For the text-containing cell, return its midpoint in (X, Y) coordinate format. 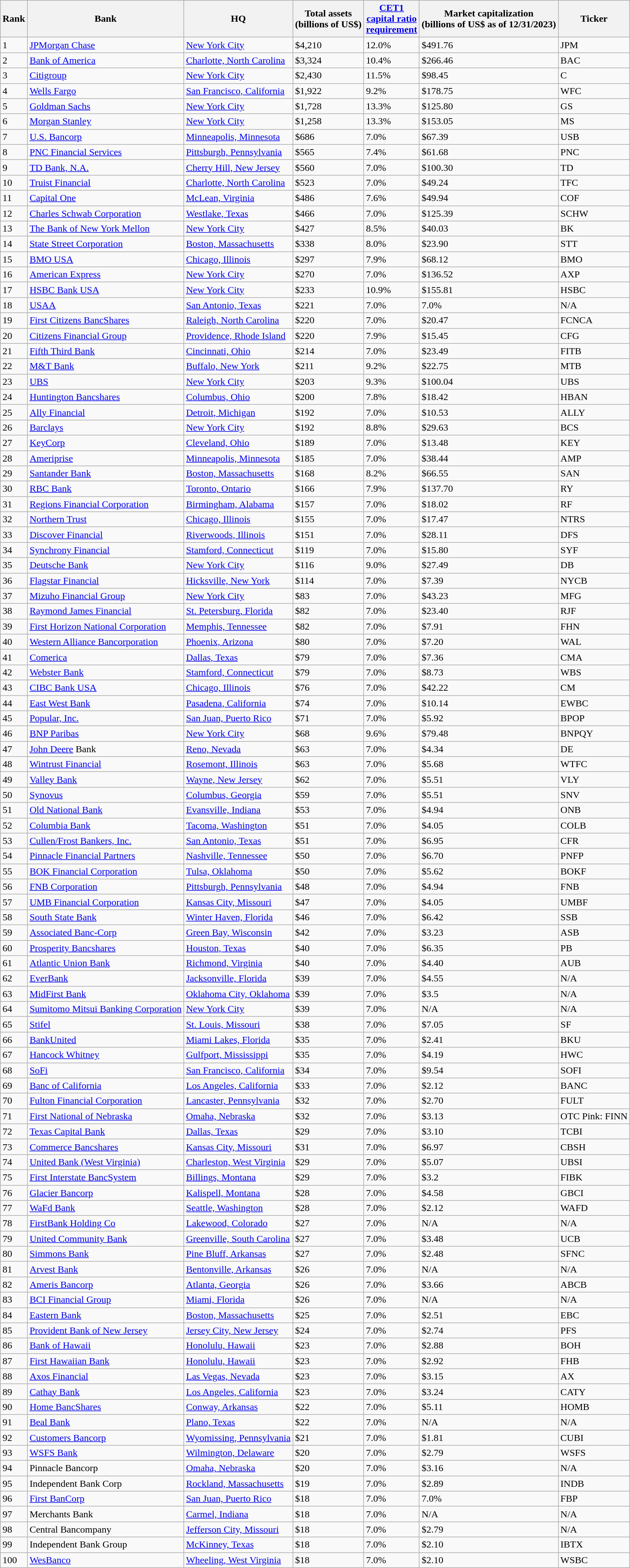
SFNC (594, 1254)
$1,922 (328, 91)
BANC (594, 1086)
$6.70 (488, 856)
35 (14, 565)
Ameriprise (105, 458)
7.6% (391, 198)
9.0% (391, 565)
$1,258 (328, 121)
UBSI (594, 1162)
91 (14, 1422)
$67.39 (488, 137)
2 (14, 60)
$221 (328, 305)
85 (14, 1330)
State Street Corporation (105, 244)
WTFC (594, 764)
15 (14, 259)
Prosperity Bancshares (105, 948)
$29.63 (488, 427)
Merchants Bank (105, 1514)
Las Vegas, Nevada (238, 1376)
72 (14, 1131)
BCS (594, 427)
7 (14, 137)
Truist Financial (105, 183)
MS (594, 121)
60 (14, 948)
NYCB (594, 581)
FBP (594, 1499)
30 (14, 489)
Capital One (105, 198)
$155.81 (488, 290)
$523 (328, 183)
$49.94 (488, 198)
11.5% (391, 76)
CUBI (594, 1437)
USB (594, 137)
$34 (328, 1070)
COLB (594, 825)
9.3% (391, 382)
51 (14, 810)
HBAN (594, 397)
$7.39 (488, 581)
EWBC (594, 703)
C (594, 76)
First National of Nebraska (105, 1116)
$49.24 (488, 183)
CATY (594, 1391)
TCBI (594, 1131)
96 (14, 1499)
WaFd Bank (105, 1208)
42 (14, 672)
$28.11 (488, 535)
ALLY (594, 412)
Kalispell, Montana (238, 1193)
BNPQY (594, 734)
Oklahoma City, Oklahoma (238, 994)
BAC (594, 60)
41 (14, 657)
BOH (594, 1346)
$4.58 (488, 1193)
$80 (328, 642)
Synchrony Financial (105, 550)
28 (14, 458)
CMA (594, 657)
Morgan Stanley (105, 121)
$19 (328, 1484)
7.8% (391, 397)
Barclays (105, 427)
21 (14, 351)
FNB (594, 887)
$24 (328, 1330)
Carmel, Indiana (238, 1514)
Pinnacle Financial Partners (105, 856)
BK (594, 229)
Evansville, Indiana (238, 810)
70 (14, 1101)
BMO (594, 259)
38 (14, 611)
HQ (238, 19)
84 (14, 1315)
Pinnacle Bancorp (105, 1468)
$3.5 (488, 994)
$59 (328, 795)
Deutsche Bank (105, 565)
FNB Corporation (105, 887)
66 (14, 1040)
$157 (328, 504)
$7.05 (488, 1024)
$10.14 (488, 703)
TD Bank, N.A. (105, 167)
36 (14, 581)
Associated Banc-Corp (105, 932)
Bank of America (105, 60)
$3,324 (328, 60)
74 (14, 1162)
Bank of Hawaii (105, 1346)
25 (14, 412)
Wyomissing, Pennsylvania (238, 1437)
DFS (594, 535)
68 (14, 1070)
$427 (328, 229)
FIBK (594, 1177)
$8.73 (488, 672)
Discover Financial (105, 535)
19 (14, 320)
93 (14, 1453)
52 (14, 825)
63 (14, 994)
$4.55 (488, 979)
75 (14, 1177)
GS (594, 106)
CET1capital ratiorequirement (391, 19)
Lakewood, Colorado (238, 1223)
Buffalo, New York (238, 366)
$27.49 (488, 565)
$98.45 (488, 76)
Jacksonville, Florida (238, 979)
PB (594, 948)
UMB Financial Corporation (105, 902)
$4.34 (488, 749)
10 (14, 183)
26 (14, 427)
McKinney, Texas (238, 1545)
23 (14, 382)
$7.91 (488, 626)
$4.40 (488, 963)
$125.80 (488, 106)
Conway, Arkansas (238, 1407)
95 (14, 1484)
$270 (328, 275)
$9.54 (488, 1070)
$5.11 (488, 1407)
RBC Bank (105, 489)
CFG (594, 336)
AX (594, 1376)
WAFD (594, 1208)
Cleveland, Ohio (238, 443)
Commerce Bancshares (105, 1147)
FHN (594, 626)
$565 (328, 152)
Northern Trust (105, 519)
Axos Financial (105, 1376)
$2.48 (488, 1254)
Charleston, West Virginia (238, 1162)
McLean, Virginia (238, 198)
Memphis, Tennessee (238, 626)
Wheeling, West Virginia (238, 1560)
$155 (328, 519)
KeyCorp (105, 443)
ABCB (594, 1285)
Ticker (594, 19)
HWC (594, 1055)
$116 (328, 565)
$42.22 (488, 688)
$5.62 (488, 871)
WSBC (594, 1560)
$38 (328, 1024)
$3.10 (488, 1131)
$33 (328, 1086)
ONB (594, 810)
SSB (594, 917)
Synovus (105, 795)
Valley Bank (105, 780)
$466 (328, 213)
First Hawaiian Bank (105, 1361)
$125.39 (488, 213)
St. Petersburg, Florida (238, 611)
$119 (328, 550)
CM (594, 688)
79 (14, 1239)
Sumitomo Mitsui Banking Corporation (105, 1009)
Goldman Sachs (105, 106)
SOFI (594, 1070)
$40.03 (488, 229)
Green Bay, Wisconsin (238, 932)
$2.89 (488, 1484)
20 (14, 336)
100 (14, 1560)
Tacoma, Washington (238, 825)
81 (14, 1269)
Jefferson City, Missouri (238, 1529)
58 (14, 917)
UCB (594, 1239)
$15.80 (488, 550)
Phoenix, Arizona (238, 642)
Arvest Bank (105, 1269)
South State Bank (105, 917)
$185 (328, 458)
RF (594, 504)
FITB (594, 351)
$43.23 (488, 596)
HOMB (594, 1407)
83 (14, 1300)
$491.76 (488, 45)
Cathay Bank (105, 1391)
31 (14, 504)
Independent Bank Group (105, 1545)
MFG (594, 596)
$17.47 (488, 519)
OTC Pink: FINN (594, 1116)
PNC (594, 152)
Old National Bank (105, 810)
Lancaster, Pennsylvania (238, 1101)
Comerica (105, 657)
Pine Bluff, Arkansas (238, 1254)
Eastern Bank (105, 1315)
$338 (328, 244)
JPM (594, 45)
$6.95 (488, 841)
TFC (594, 183)
WesBanco (105, 1560)
JPMorgan Chase (105, 45)
57 (14, 902)
AXP (594, 275)
13 (14, 229)
AMP (594, 458)
Rockland, Massachusetts (238, 1484)
4 (14, 91)
39 (14, 626)
ASB (594, 932)
BOK Financial Corporation (105, 871)
KEY (594, 443)
$136.52 (488, 275)
$168 (328, 474)
87 (14, 1361)
Popular, Inc. (105, 718)
Rank (14, 19)
50 (14, 795)
46 (14, 734)
St. Louis, Missouri (238, 1024)
Total assets(billions of US$) (328, 19)
WSFS Bank (105, 1453)
47 (14, 749)
Western Alliance Bancorporation (105, 642)
Richmond, Virginia (238, 963)
$15.45 (488, 336)
$4,210 (328, 45)
Pasadena, California (238, 703)
9 (14, 167)
BCI Financial Group (105, 1300)
17 (14, 290)
$18.02 (488, 504)
8.0% (391, 244)
The Bank of New York Mellon (105, 229)
SYF (594, 550)
Hancock Whitney (105, 1055)
Glacier Bancorp (105, 1193)
MidFirst Bank (105, 994)
United Bank (West Virginia) (105, 1162)
$71 (328, 718)
AUB (594, 963)
12.0% (391, 45)
89 (14, 1391)
6 (14, 121)
$2.88 (488, 1346)
80 (14, 1254)
$66.55 (488, 474)
Beal Bank (105, 1422)
54 (14, 856)
SNV (594, 795)
PNFP (594, 856)
48 (14, 764)
United Community Bank (105, 1239)
$2.51 (488, 1315)
EverBank (105, 979)
Columbus, Ohio (238, 397)
EBC (594, 1315)
9.6% (391, 734)
TD (594, 167)
CBSH (594, 1147)
$42 (328, 932)
$3.23 (488, 932)
$5.92 (488, 718)
BMO USA (105, 259)
$48 (328, 887)
First Interstate BancSystem (105, 1177)
29 (14, 474)
$23.90 (488, 244)
Houston, Texas (238, 948)
$20.47 (488, 320)
$79.48 (488, 734)
Texas Capital Bank (105, 1131)
$5.07 (488, 1162)
Central Bancompany (105, 1529)
Riverwoods, Illinois (238, 535)
Bentonville, Arkansas (238, 1269)
$137.70 (488, 489)
Mizuho Financial Group (105, 596)
56 (14, 887)
12 (14, 213)
14 (14, 244)
11 (14, 198)
$31 (328, 1147)
$21 (328, 1437)
Banc of California (105, 1086)
$233 (328, 290)
Citigroup (105, 76)
FCNCA (594, 320)
Rosemont, Illinois (238, 764)
$211 (328, 366)
8.8% (391, 427)
$100.04 (488, 382)
$74 (328, 703)
Tulsa, Oklahoma (238, 871)
$83 (328, 596)
CIBC Bank USA (105, 688)
Westlake, Texas (238, 213)
Plano, Texas (238, 1422)
$7.20 (488, 642)
$151 (328, 535)
Seattle, Washington (238, 1208)
WBS (594, 672)
22 (14, 366)
First Citizens BancShares (105, 320)
49 (14, 780)
Wintrust Financial (105, 764)
$3.15 (488, 1376)
$53 (328, 810)
RJF (594, 611)
$178.75 (488, 91)
BKU (594, 1040)
Independent Bank Corp (105, 1484)
76 (14, 1193)
94 (14, 1468)
$2.70 (488, 1101)
Nashville, Tennessee (238, 856)
$62 (328, 780)
Providence, Rhode Island (238, 336)
Bank (105, 19)
$3.66 (488, 1285)
$18.42 (488, 397)
Birmingham, Alabama (238, 504)
$76 (328, 688)
Cullen/Frost Bankers, Inc. (105, 841)
Miami, Florida (238, 1300)
$6.35 (488, 948)
CFR (594, 841)
8.5% (391, 229)
97 (14, 1514)
59 (14, 932)
3 (14, 76)
First Horizon National Corporation (105, 626)
Home BancShares (105, 1407)
SAN (594, 474)
DE (594, 749)
69 (14, 1086)
Stifel (105, 1024)
Raymond James Financial (105, 611)
Cincinnati, Ohio (238, 351)
$3.16 (488, 1468)
40 (14, 642)
Cherry Hill, New Jersey (238, 167)
Provident Bank of New Jersey (105, 1330)
$114 (328, 581)
$23.40 (488, 611)
71 (14, 1116)
PFS (594, 1330)
Greenville, South Carolina (238, 1239)
Jersey City, New Jersey (238, 1330)
78 (14, 1223)
$297 (328, 259)
33 (14, 535)
BankUnited (105, 1040)
67 (14, 1055)
$100.30 (488, 167)
UMBF (594, 902)
BOKF (594, 871)
John Deere Bank (105, 749)
10.4% (391, 60)
GBCI (594, 1193)
90 (14, 1407)
FHB (594, 1361)
STT (594, 244)
Atlanta, Georgia (238, 1285)
Webster Bank (105, 672)
61 (14, 963)
1 (14, 45)
VLY (594, 780)
Citizens Financial Group (105, 336)
$1,728 (328, 106)
Simmons Bank (105, 1254)
$3.24 (488, 1391)
$1.81 (488, 1437)
WFC (594, 91)
WAL (594, 642)
$10.53 (488, 412)
$46 (328, 917)
Wells Fargo (105, 91)
FirstBank Holding Co (105, 1223)
Fifth Third Bank (105, 351)
92 (14, 1437)
34 (14, 550)
53 (14, 841)
64 (14, 1009)
M&T Bank (105, 366)
Fulton Financial Corporation (105, 1101)
BNP Paribas (105, 734)
Customers Bancorp (105, 1437)
Huntington Bancshares (105, 397)
Gulfport, Mississippi (238, 1055)
COF (594, 198)
86 (14, 1346)
24 (14, 397)
Raleigh, North Carolina (238, 320)
Hicksville, New York (238, 581)
$266.46 (488, 60)
$22.75 (488, 366)
$200 (328, 397)
$3.48 (488, 1239)
55 (14, 871)
SoFi (105, 1070)
$23.49 (488, 351)
DB (594, 565)
$3.2 (488, 1177)
$13.48 (488, 443)
East West Bank (105, 703)
Billings, Montana (238, 1177)
Wayne, New Jersey (238, 780)
99 (14, 1545)
WSFS (594, 1453)
$6.42 (488, 917)
18 (14, 305)
Winter Haven, Florida (238, 917)
$47 (328, 902)
77 (14, 1208)
7.4% (391, 152)
$2,430 (328, 76)
Market capitalization (billions of US$ as of 12/31/2023) (488, 19)
8 (14, 152)
43 (14, 688)
FULT (594, 1101)
65 (14, 1024)
$560 (328, 167)
82 (14, 1285)
USAA (105, 305)
88 (14, 1376)
Reno, Nevada (238, 749)
PNC Financial Services (105, 152)
NTRS (594, 519)
American Express (105, 275)
45 (14, 718)
$2.92 (488, 1361)
$2.74 (488, 1330)
$686 (328, 137)
10.9% (391, 290)
32 (14, 519)
HSBC Bank USA (105, 290)
$153.05 (488, 121)
62 (14, 979)
SF (594, 1024)
$61.68 (488, 152)
Miami Lakes, Florida (238, 1040)
Atlantic Union Bank (105, 963)
U.S. Bancorp (105, 137)
5 (14, 106)
73 (14, 1147)
16 (14, 275)
HSBC (594, 290)
Ameris Bancorp (105, 1285)
Regions Financial Corporation (105, 504)
RY (594, 489)
$189 (328, 443)
SCHW (594, 213)
98 (14, 1529)
Toronto, Ontario (238, 489)
$68.12 (488, 259)
INDB (594, 1484)
BPOP (594, 718)
$7.36 (488, 657)
$38.44 (488, 458)
$203 (328, 382)
$3.13 (488, 1116)
Santander Bank (105, 474)
$4.19 (488, 1055)
$5.68 (488, 764)
Ally Financial (105, 412)
27 (14, 443)
Columbus, Georgia (238, 795)
$25 (328, 1315)
Wilmington, Delaware (238, 1453)
$166 (328, 489)
First BanCorp (105, 1499)
37 (14, 596)
IBTX (594, 1545)
MTB (594, 366)
$6.97 (488, 1147)
$2.41 (488, 1040)
$486 (328, 198)
8.2% (391, 474)
Flagstar Financial (105, 581)
$214 (328, 351)
Columbia Bank (105, 825)
Charles Schwab Corporation (105, 213)
44 (14, 703)
Detroit, Michigan (238, 412)
$68 (328, 734)
